Return (x, y) of the center of cell containing provided text 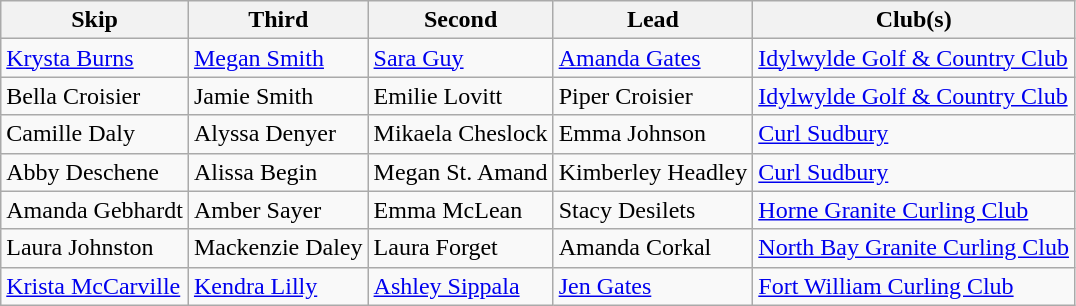
Emilie Lovitt (460, 96)
North Bay Granite Curling Club (914, 248)
Laura Johnston (95, 248)
Stacy Desilets (653, 210)
Horne Granite Curling Club (914, 210)
Megan St. Amand (460, 172)
Amber Sayer (278, 210)
Amanda Gebhardt (95, 210)
Amanda Corkal (653, 248)
Jen Gates (653, 286)
Mackenzie Daley (278, 248)
Camille Daly (95, 134)
Bella Croisier (95, 96)
Club(s) (914, 20)
Jamie Smith (278, 96)
Third (278, 20)
Krysta Burns (95, 58)
Lead (653, 20)
Mikaela Cheslock (460, 134)
Emma McLean (460, 210)
Megan Smith (278, 58)
Fort William Curling Club (914, 286)
Emma Johnson (653, 134)
Ashley Sippala (460, 286)
Sara Guy (460, 58)
Abby Deschene (95, 172)
Alyssa Denyer (278, 134)
Kimberley Headley (653, 172)
Krista McCarville (95, 286)
Piper Croisier (653, 96)
Kendra Lilly (278, 286)
Alissa Begin (278, 172)
Amanda Gates (653, 58)
Second (460, 20)
Skip (95, 20)
Laura Forget (460, 248)
